Provide the (X, Y) coordinate of the cell's center where the given text is located.  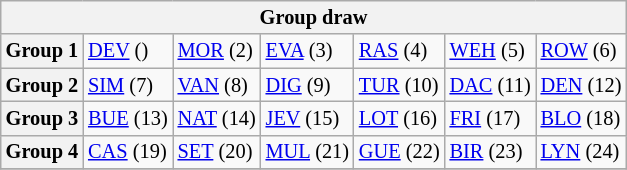
DAC (11) (490, 85)
WEH (5) (490, 51)
BLO (18) (582, 118)
EVA (3) (308, 51)
Group 1 (42, 51)
SIM (7) (128, 85)
Group 4 (42, 152)
DEV () (128, 51)
RAS (4) (400, 51)
TUR (10) (400, 85)
BIR (23) (490, 152)
MOR (2) (217, 51)
CAS (19) (128, 152)
JEV (15) (308, 118)
NAT (14) (217, 118)
Group 2 (42, 85)
Group draw (314, 17)
DEN (12) (582, 85)
BUE (13) (128, 118)
SET (20) (217, 152)
LOT (16) (400, 118)
Group 3 (42, 118)
ROW (6) (582, 51)
LYN (24) (582, 152)
VAN (8) (217, 85)
GUE (22) (400, 152)
MUL (21) (308, 152)
DIG (9) (308, 85)
FRI (17) (490, 118)
